Capture the cell that displays the provided text and extract its (X, Y) central coordinate. 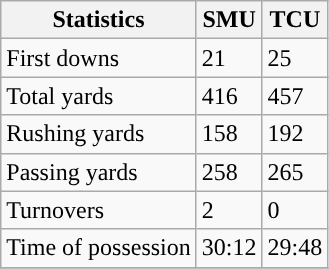
Total yards (99, 96)
Rushing yards (99, 134)
30:12 (229, 248)
2 (229, 210)
Turnovers (99, 210)
25 (295, 58)
0 (295, 210)
258 (229, 172)
Passing yards (99, 172)
Statistics (99, 20)
First downs (99, 58)
158 (229, 134)
21 (229, 58)
265 (295, 172)
TCU (295, 20)
Time of possession (99, 248)
457 (295, 96)
416 (229, 96)
29:48 (295, 248)
SMU (229, 20)
192 (295, 134)
